Return the (X, Y) coordinate for the center point of the cell that contains the specified text.  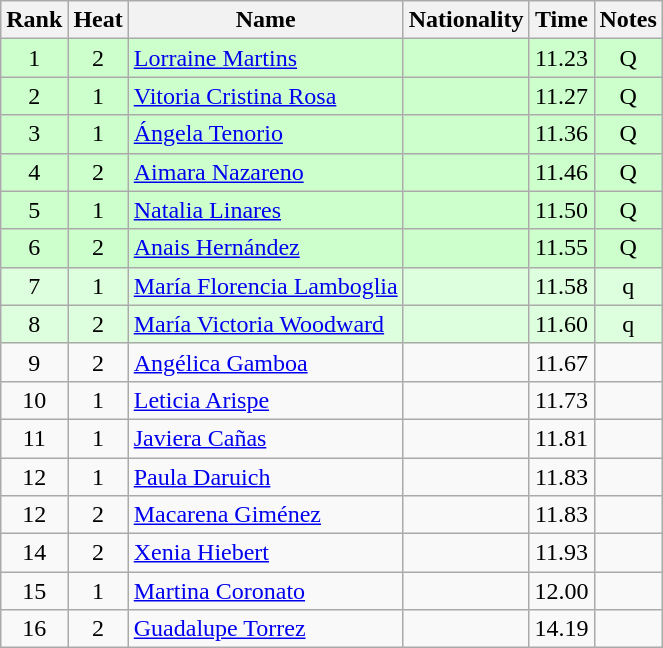
11 (34, 438)
Heat (98, 20)
5 (34, 210)
Macarena Giménez (266, 515)
11.55 (562, 248)
4 (34, 172)
8 (34, 324)
11.36 (562, 134)
Martina Coronato (266, 591)
14.19 (562, 629)
11.58 (562, 286)
Rank (34, 20)
11.67 (562, 362)
Ángela Tenorio (266, 134)
3 (34, 134)
Nationality (466, 20)
Anais Hernández (266, 248)
11.73 (562, 400)
Aimara Nazareno (266, 172)
7 (34, 286)
11.23 (562, 58)
11.93 (562, 553)
6 (34, 248)
María Victoria Woodward (266, 324)
14 (34, 553)
Notes (628, 20)
Leticia Arispe (266, 400)
Name (266, 20)
Lorraine Martins (266, 58)
Xenia Hiebert (266, 553)
María Florencia Lamboglia (266, 286)
Vitoria Cristina Rosa (266, 96)
11.50 (562, 210)
Natalia Linares (266, 210)
11.27 (562, 96)
11.46 (562, 172)
9 (34, 362)
11.81 (562, 438)
10 (34, 400)
Time (562, 20)
Angélica Gamboa (266, 362)
11.60 (562, 324)
12.00 (562, 591)
Paula Daruich (266, 477)
Javiera Cañas (266, 438)
16 (34, 629)
15 (34, 591)
Guadalupe Torrez (266, 629)
